Determine the (x, y) coordinate at the center of the cell enclosing the given text.  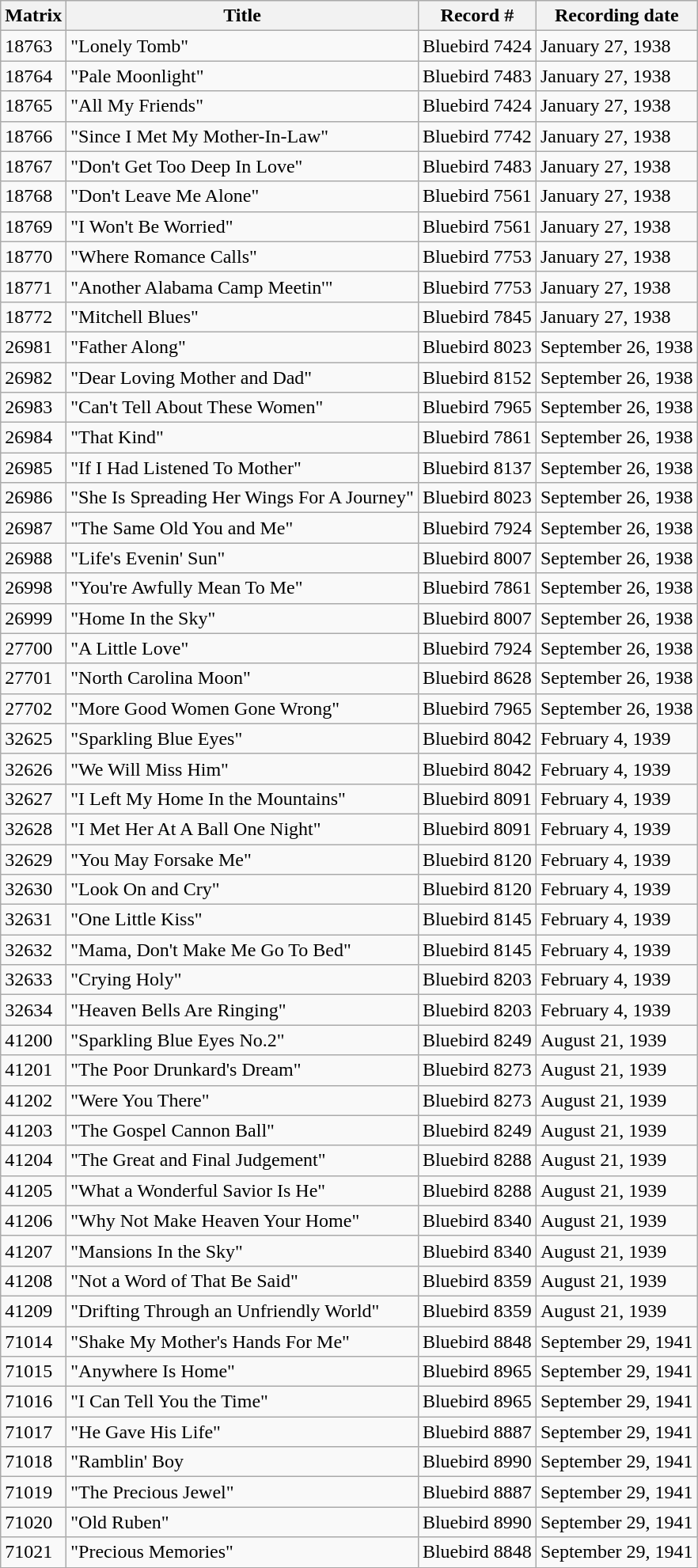
Record # (476, 16)
18767 (33, 166)
26982 (33, 378)
71015 (33, 1372)
32634 (33, 1010)
"Mansions In the Sky" (242, 1251)
18763 (33, 46)
27702 (33, 708)
"All My Friends" (242, 106)
"I Met Her At A Ball One Night" (242, 829)
"Ramblin' Boy (242, 1462)
"She Is Spreading Her Wings For A Journey" (242, 498)
41208 (33, 1281)
26985 (33, 468)
41203 (33, 1130)
41209 (33, 1311)
"Don't Get Too Deep In Love" (242, 166)
"The Poor Drunkard's Dream" (242, 1070)
27701 (33, 678)
"Can't Tell About These Women" (242, 408)
"Drifting Through an Unfriendly World" (242, 1311)
41205 (33, 1190)
"Where Romance Calls" (242, 256)
"What a Wonderful Savior Is He" (242, 1190)
32625 (33, 738)
"North Carolina Moon" (242, 678)
Bluebird 7742 (476, 136)
32632 (33, 950)
18764 (33, 76)
18769 (33, 226)
"A Little Love" (242, 648)
"Crying Holy" (242, 980)
32627 (33, 799)
"More Good Women Gone Wrong" (242, 708)
"Home In the Sky" (242, 618)
"Another Alabama Camp Meetin'" (242, 287)
32629 (33, 859)
"I Can Tell You the Time" (242, 1402)
26981 (33, 347)
"You May Forsake Me" (242, 859)
32628 (33, 829)
32633 (33, 980)
"I Won't Be Worried" (242, 226)
"Lonely Tomb" (242, 46)
"Not a Word of That Be Said" (242, 1281)
"You're Awfully Mean To Me" (242, 588)
"He Gave His Life" (242, 1432)
18770 (33, 256)
"Mitchell Blues" (242, 317)
41206 (33, 1221)
71016 (33, 1402)
26999 (33, 618)
Recording date (616, 16)
"The Gospel Cannon Ball" (242, 1130)
"Anywhere Is Home" (242, 1372)
71018 (33, 1462)
"The Precious Jewel" (242, 1492)
"Father Along" (242, 347)
18768 (33, 196)
"Shake My Mother's Hands For Me" (242, 1342)
"Why Not Make Heaven Your Home" (242, 1221)
26986 (33, 498)
"Life's Evenin' Sun" (242, 558)
Title (242, 16)
18772 (33, 317)
41201 (33, 1070)
"The Same Old You and Me" (242, 528)
71019 (33, 1492)
26988 (33, 558)
"Don't Leave Me Alone" (242, 196)
26998 (33, 588)
Matrix (33, 16)
32630 (33, 890)
"The Great and Final Judgement" (242, 1160)
"If I Had Listened To Mother" (242, 468)
"Sparkling Blue Eyes No.2" (242, 1040)
"Pale Moonlight" (242, 76)
18765 (33, 106)
32626 (33, 769)
Bluebird 8628 (476, 678)
41202 (33, 1100)
Bluebird 8152 (476, 378)
Bluebird 7845 (476, 317)
26983 (33, 408)
"One Little Kiss" (242, 920)
26984 (33, 438)
"Dear Loving Mother and Dad" (242, 378)
"Since I Met My Mother-In-Law" (242, 136)
26987 (33, 528)
27700 (33, 648)
"Sparkling Blue Eyes" (242, 738)
18771 (33, 287)
41204 (33, 1160)
32631 (33, 920)
"Look On and Cry" (242, 890)
71020 (33, 1522)
"Mama, Don't Make Me Go To Bed" (242, 950)
Bluebird 8137 (476, 468)
"Heaven Bells Are Ringing" (242, 1010)
41207 (33, 1251)
71021 (33, 1552)
"Were You There" (242, 1100)
"Precious Memories" (242, 1552)
71014 (33, 1342)
"Old Ruben" (242, 1522)
"We Will Miss Him" (242, 769)
"That Kind" (242, 438)
41200 (33, 1040)
71017 (33, 1432)
"I Left My Home In the Mountains" (242, 799)
18766 (33, 136)
